Locate the cell with the specified text and output its [X, Y] center coordinate. 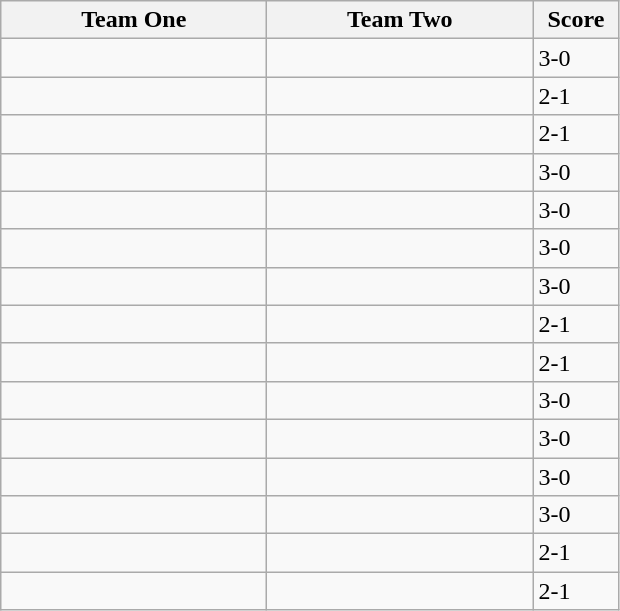
Team Two [400, 20]
Score [576, 20]
Team One [134, 20]
